Scan for the cell matching the given text and deliver its (x, y) coordinate at center. 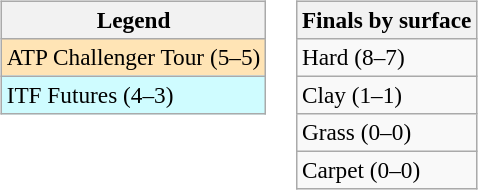
Carpet (0–0) (387, 171)
Finals by surface (387, 20)
Legend (133, 20)
ITF Futures (4–3) (133, 95)
Grass (0–0) (387, 133)
Clay (1–1) (387, 95)
ATP Challenger Tour (5–5) (133, 57)
Hard (8–7) (387, 57)
